Provide the [X, Y] coordinate of the cell's center where the given text is located.  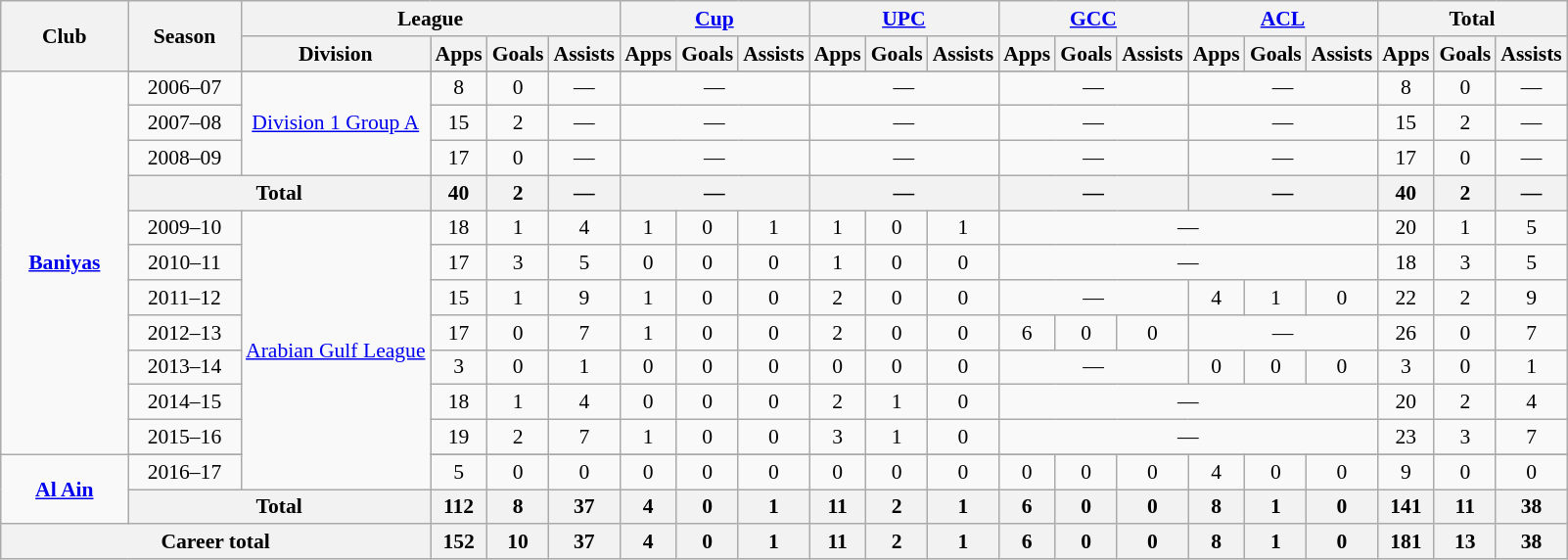
ACL [1283, 19]
13 [1464, 542]
2006–07 [184, 88]
2014–15 [184, 402]
Division [336, 54]
112 [459, 507]
152 [459, 542]
2011–12 [184, 298]
2015–16 [184, 438]
2012–13 [184, 333]
19 [459, 438]
UPC [904, 19]
2007–08 [184, 123]
2013–14 [184, 367]
26 [1406, 333]
Arabian Gulf League [336, 350]
181 [1406, 542]
League [431, 19]
2009–10 [184, 228]
2016–17 [184, 472]
2008–09 [184, 159]
23 [1406, 438]
Club [65, 35]
Season [184, 35]
GCC [1093, 19]
2010–11 [184, 263]
10 [519, 542]
Al Ain [65, 490]
Cup [715, 19]
Career total [215, 542]
Baniyas [65, 262]
141 [1406, 507]
22 [1406, 298]
Division 1 Group A [336, 123]
